Search for the cell housing the specified text and yield its (x, y) center coordinate. 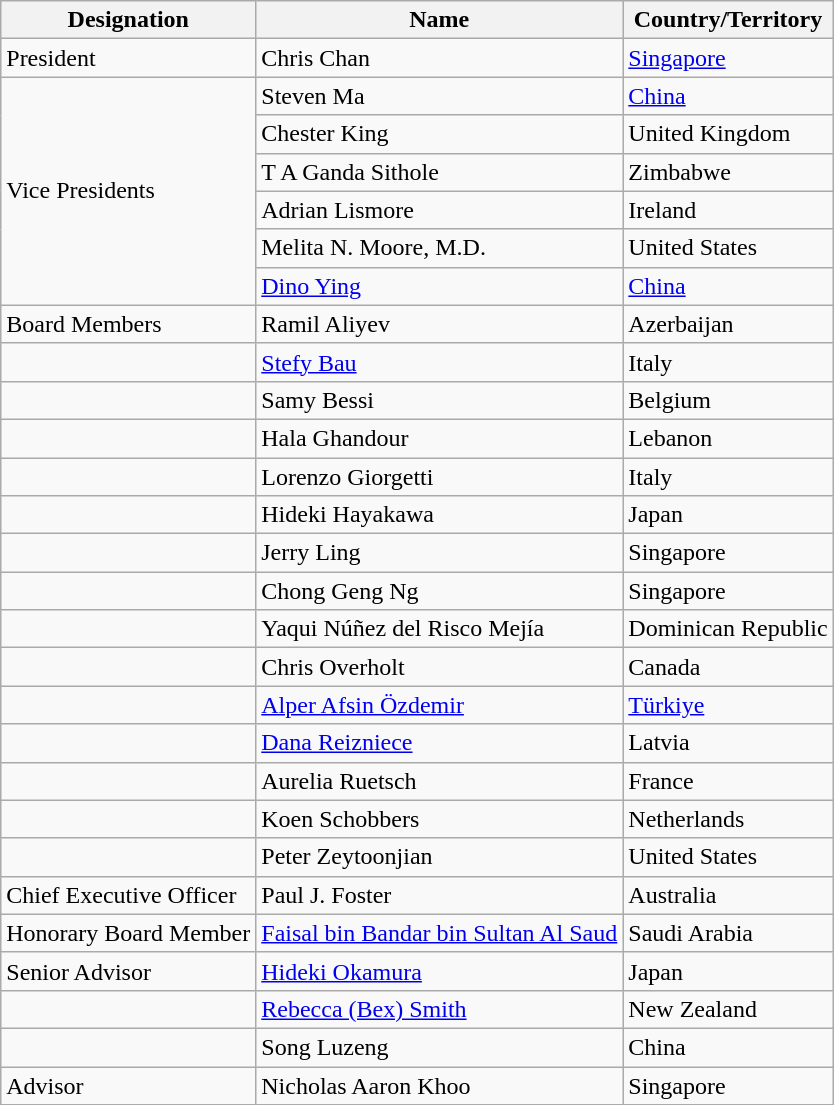
Zimbabwe (728, 172)
Paul J. Foster (440, 895)
Saudi Arabia (728, 933)
Latvia (728, 743)
Jerry Ling (440, 553)
Hala Ghandour (440, 438)
Ireland (728, 210)
Belgium (728, 400)
Adrian Lismore (440, 210)
France (728, 781)
Dominican Republic (728, 629)
Hideki Okamura (440, 971)
Lorenzo Giorgetti (440, 477)
Australia (728, 895)
Nicholas Aaron Khoo (440, 1085)
Advisor (128, 1085)
Azerbaijan (728, 324)
Name (440, 20)
Peter Zeytoonjian (440, 857)
Board Members (128, 324)
Country/Territory (728, 20)
Melita N. Moore, M.D. (440, 248)
Chris Overholt (440, 667)
Chong Geng Ng (440, 591)
Steven Ma (440, 96)
Lebanon (728, 438)
United Kingdom (728, 134)
Vice Presidents (128, 191)
Chief Executive Officer (128, 895)
Türkiye (728, 705)
Samy Bessi (440, 400)
Honorary Board Member (128, 933)
Chris Chan (440, 58)
Hideki Hayakawa (440, 515)
President (128, 58)
Stefy Bau (440, 362)
New Zealand (728, 1009)
Ramil Aliyev (440, 324)
Aurelia Ruetsch (440, 781)
Senior Advisor (128, 971)
Song Luzeng (440, 1047)
Rebecca (Bex) Smith (440, 1009)
Chester King (440, 134)
Yaqui Núñez del Risco Mejía (440, 629)
Netherlands (728, 819)
Designation (128, 20)
Canada (728, 667)
T A Ganda Sithole (440, 172)
Faisal bin Bandar bin Sultan Al Saud (440, 933)
Koen Schobbers (440, 819)
Dino Ying (440, 286)
Dana Reizniece (440, 743)
Alper Afsin Özdemir (440, 705)
